From the cell containing the given text, extract its center point as (x, y) coordinate. 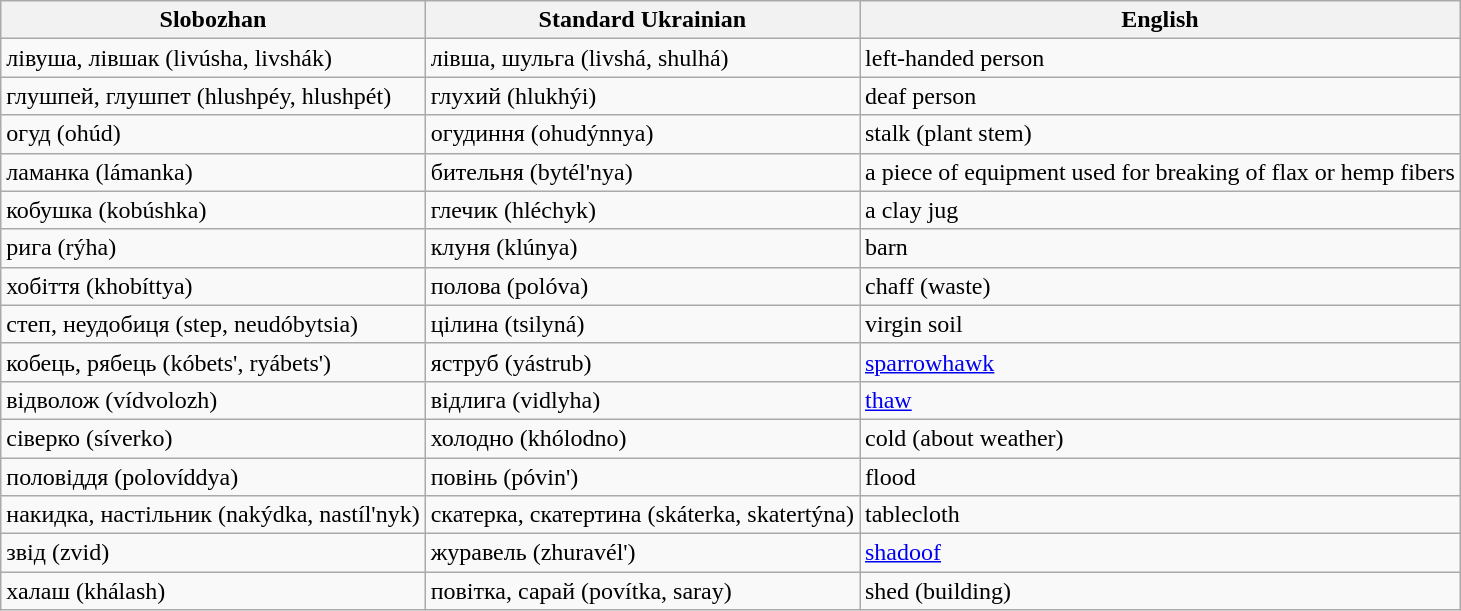
халаш (khálash) (213, 591)
повітка, сарай (povítka, saray) (642, 591)
English (1160, 20)
shed (building) (1160, 591)
a clay jug (1160, 210)
холодно (khólodno) (642, 438)
сіверко (síverko) (213, 438)
глухий (hlukhýi) (642, 96)
клуня (klúnya) (642, 248)
відлига (vidlyha) (642, 400)
barn (1160, 248)
скатерка, скатертина (skáterka, skatertýna) (642, 515)
хобіття (khobíttya) (213, 286)
степ, неудобиця (step, neudóbytsia) (213, 324)
яструб (yástrub) (642, 362)
повінь (póvin') (642, 477)
накидка, настільник (nakýdka, nastíl'nyk) (213, 515)
огудиння (ohudýnnya) (642, 134)
flood (1160, 477)
virgin soil (1160, 324)
відволож (vídvolozh) (213, 400)
огуд (ohúd) (213, 134)
a piece of equipment used for breaking of flax or hemp fibers (1160, 172)
thaw (1160, 400)
chaff (waste) (1160, 286)
ламанка (lámanka) (213, 172)
кобушка (kobúshka) (213, 210)
бительня (bytél'nya) (642, 172)
половіддя (polovíddya) (213, 477)
sparrowhawk (1160, 362)
shadoof (1160, 553)
рига (rýha) (213, 248)
Standard Ukrainian (642, 20)
cold (about weather) (1160, 438)
Slobozhan (213, 20)
stalk (plant stem) (1160, 134)
deaf person (1160, 96)
лівша, шульга (livshá, shulhá) (642, 58)
звід (zvid) (213, 553)
журавель (zhuravél') (642, 553)
tablecloth (1160, 515)
полова (polóva) (642, 286)
глушпей, глушпет (hlushpéy, hlushpét) (213, 96)
кобець, рябець (kóbets', ryábets') (213, 362)
лівуша, лівшак (livúsha, livshák) (213, 58)
глечик (hléchyk) (642, 210)
left-handed person (1160, 58)
цілина (tsilyná) (642, 324)
